Search for the cell housing the specified text and yield its (X, Y) center coordinate. 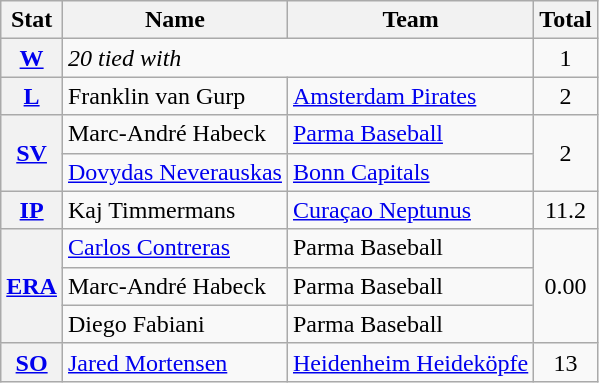
IP (32, 210)
SV (32, 153)
Name (174, 20)
Franklin van Gurp (174, 96)
Total (566, 20)
L (32, 96)
Carlos Contreras (174, 248)
11.2 (566, 210)
1 (566, 58)
Stat (32, 20)
0.00 (566, 286)
ERA (32, 286)
20 tied with (298, 58)
Team (410, 20)
SO (32, 362)
W (32, 58)
Bonn Capitals (410, 172)
Curaçao Neptunus (410, 210)
Jared Mortensen (174, 362)
Dovydas Neverauskas (174, 172)
Kaj Timmermans (174, 210)
Amsterdam Pirates (410, 96)
Diego Fabiani (174, 324)
Heidenheim Heideköpfe (410, 362)
13 (566, 362)
